Scan for the cell matching the given text and deliver its [x, y] coordinate at center. 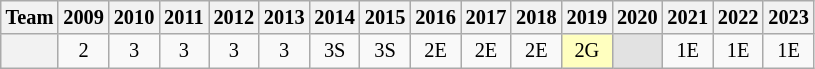
Team [30, 17]
2017 [486, 17]
2016 [435, 17]
2018 [536, 17]
2012 [234, 17]
2009 [83, 17]
2 [83, 51]
2020 [637, 17]
2015 [385, 17]
2014 [334, 17]
2G [587, 51]
2010 [134, 17]
2023 [788, 17]
2011 [184, 17]
2021 [688, 17]
2022 [738, 17]
2013 [284, 17]
2019 [587, 17]
